Search for the cell housing the specified text and yield its [X, Y] center coordinate. 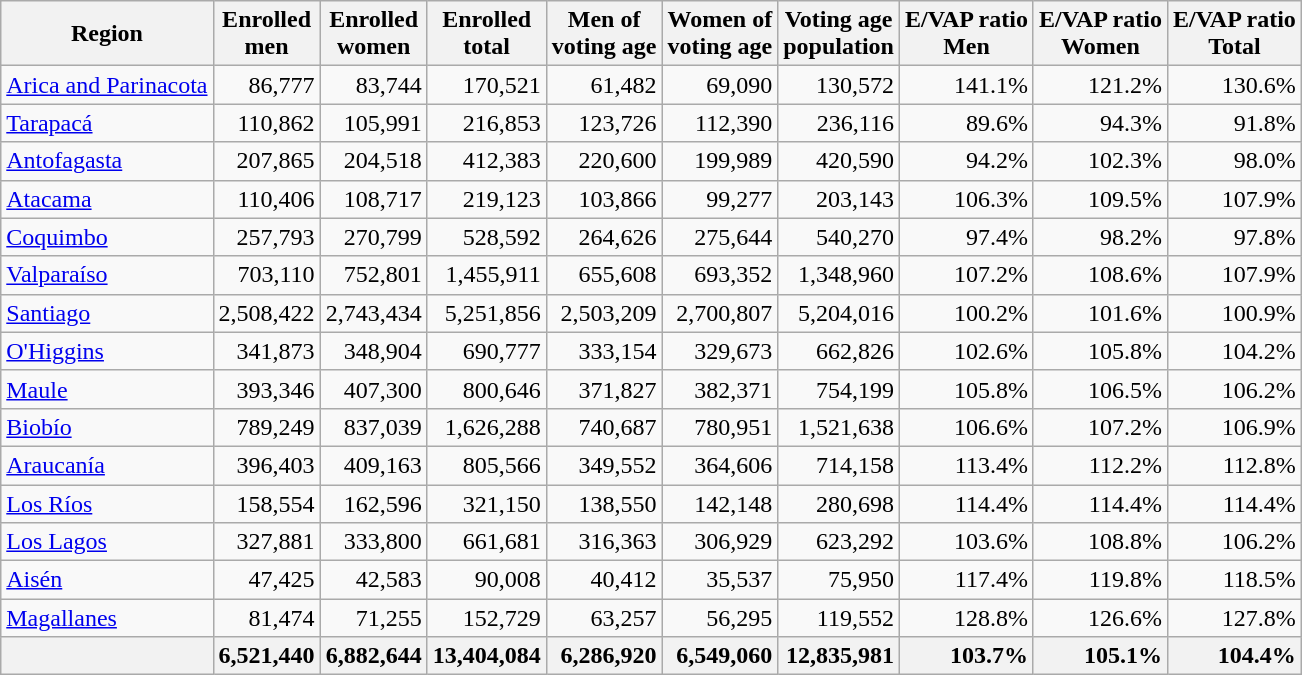
110,862 [266, 123]
2,743,434 [374, 313]
40,412 [604, 580]
89.6% [966, 123]
56,295 [720, 618]
5,204,016 [839, 313]
E/VAP ratioTotal [1234, 34]
103,866 [604, 199]
364,606 [720, 465]
Aisén [107, 580]
108.8% [1100, 542]
780,951 [720, 427]
112,390 [720, 123]
655,608 [604, 275]
662,826 [839, 351]
800,646 [486, 389]
199,989 [720, 161]
207,865 [266, 161]
Men of voting age [604, 34]
108.6% [1100, 275]
110,406 [266, 199]
1,626,288 [486, 427]
540,270 [839, 237]
121.2% [1100, 85]
Atacama [107, 199]
348,904 [374, 351]
86,777 [266, 85]
138,550 [604, 503]
128.8% [966, 618]
Enrolledtotal [486, 34]
Antofagasta [107, 161]
349,552 [604, 465]
341,873 [266, 351]
100.9% [1234, 313]
623,292 [839, 542]
106.5% [1100, 389]
112.2% [1100, 465]
152,729 [486, 618]
264,626 [604, 237]
752,801 [374, 275]
100.2% [966, 313]
703,110 [266, 275]
63,257 [604, 618]
382,371 [720, 389]
E/VAP ratioWomen [1100, 34]
75,950 [839, 580]
103.6% [966, 542]
90,008 [486, 580]
236,116 [839, 123]
Coquimbo [107, 237]
13,404,084 [486, 656]
94.3% [1100, 123]
142,148 [720, 503]
714,158 [839, 465]
661,681 [486, 542]
333,800 [374, 542]
105.1% [1100, 656]
35,537 [720, 580]
126.6% [1100, 618]
97.4% [966, 237]
5,251,856 [486, 313]
789,249 [266, 427]
113.4% [966, 465]
91.8% [1234, 123]
396,403 [266, 465]
371,827 [604, 389]
105,991 [374, 123]
2,508,422 [266, 313]
94.2% [966, 161]
329,673 [720, 351]
83,744 [374, 85]
42,583 [374, 580]
47,425 [266, 580]
117.4% [966, 580]
Women of voting age [720, 34]
204,518 [374, 161]
306,929 [720, 542]
528,592 [486, 237]
6,882,644 [374, 656]
103.7% [966, 656]
119.8% [1100, 580]
12,835,981 [839, 656]
Voting agepopulation [839, 34]
6,521,440 [266, 656]
1,455,911 [486, 275]
Maule [107, 389]
1,521,638 [839, 427]
118.5% [1234, 580]
321,150 [486, 503]
Tarapacá [107, 123]
E/VAP ratioMen [966, 34]
Region [107, 34]
99,277 [720, 199]
104.4% [1234, 656]
141.1% [966, 85]
130.6% [1234, 85]
837,039 [374, 427]
407,300 [374, 389]
158,554 [266, 503]
127.8% [1234, 618]
98.2% [1100, 237]
2,503,209 [604, 313]
69,090 [720, 85]
Enrolledmen [266, 34]
316,363 [604, 542]
Araucanía [107, 465]
393,346 [266, 389]
61,482 [604, 85]
420,590 [839, 161]
170,521 [486, 85]
104.2% [1234, 351]
327,881 [266, 542]
2,700,807 [720, 313]
Valparaíso [107, 275]
Los Ríos [107, 503]
101.6% [1100, 313]
106.6% [966, 427]
6,286,920 [604, 656]
412,383 [486, 161]
106.3% [966, 199]
102.3% [1100, 161]
270,799 [374, 237]
162,596 [374, 503]
106.9% [1234, 427]
Enrolledwomen [374, 34]
102.6% [966, 351]
220,600 [604, 161]
1,348,960 [839, 275]
123,726 [604, 123]
Santiago [107, 313]
119,552 [839, 618]
Arica and Parinacota [107, 85]
275,644 [720, 237]
112.8% [1234, 465]
257,793 [266, 237]
333,154 [604, 351]
71,255 [374, 618]
754,199 [839, 389]
409,163 [374, 465]
108,717 [374, 199]
Magallanes [107, 618]
81,474 [266, 618]
109.5% [1100, 199]
98.0% [1234, 161]
Los Lagos [107, 542]
740,687 [604, 427]
6,549,060 [720, 656]
O'Higgins [107, 351]
130,572 [839, 85]
805,566 [486, 465]
219,123 [486, 199]
690,777 [486, 351]
693,352 [720, 275]
280,698 [839, 503]
203,143 [839, 199]
216,853 [486, 123]
Biobío [107, 427]
97.8% [1234, 237]
